Detect which cell encompasses the target text, then output its (X, Y) center coordinate. 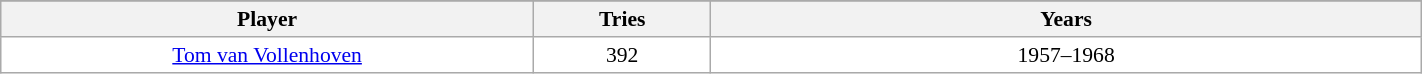
Years (1066, 19)
392 (622, 55)
Tries (622, 19)
1957–1968 (1066, 55)
Player (268, 19)
Tom van Vollenhoven (268, 55)
